Determine the (X, Y) coordinate at the center of the cell enclosing the given text.  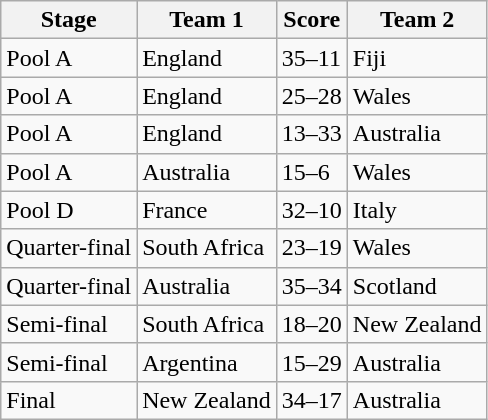
32–10 (312, 210)
Fiji (417, 58)
Stage (69, 20)
13–33 (312, 134)
Team 1 (207, 20)
Final (69, 400)
Team 2 (417, 20)
15–6 (312, 172)
35–34 (312, 286)
Argentina (207, 362)
25–28 (312, 96)
Italy (417, 210)
18–20 (312, 324)
Scotland (417, 286)
France (207, 210)
Score (312, 20)
Pool D (69, 210)
34–17 (312, 400)
15–29 (312, 362)
23–19 (312, 248)
35–11 (312, 58)
